Extract the [X, Y] coordinate from the center of the cell holding the provided text.  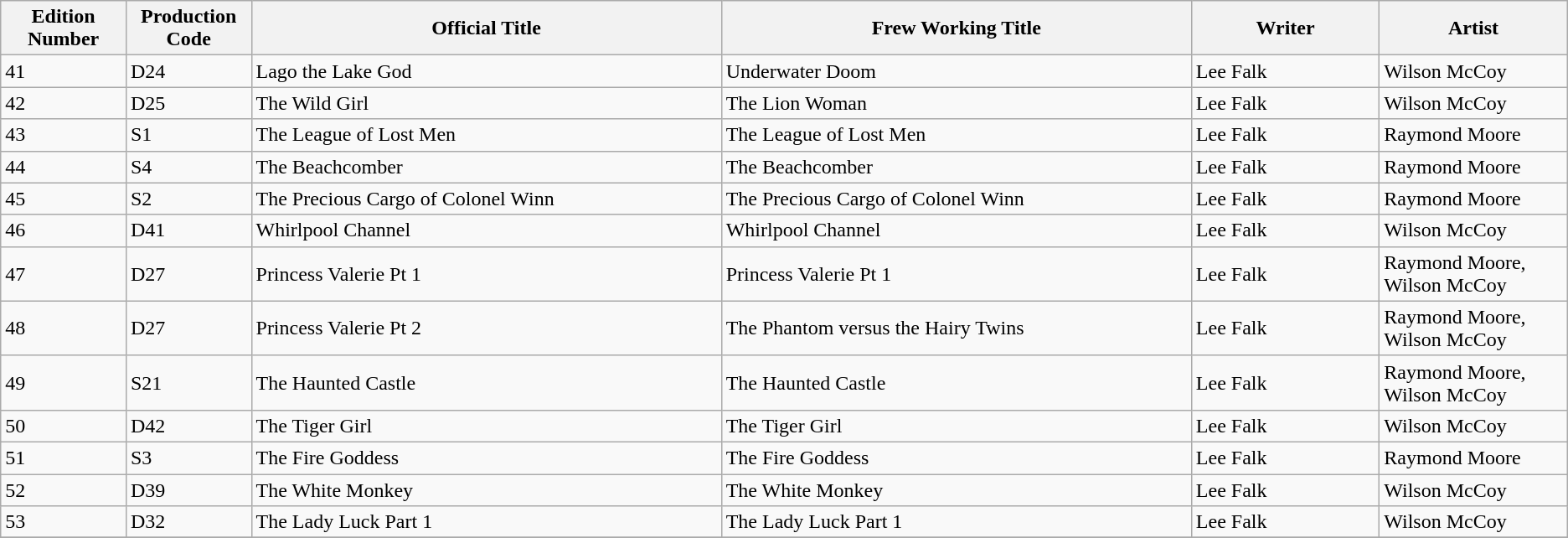
The Lion Woman [957, 103]
Lago the Lake God [486, 71]
The Phantom versus the Hairy Twins [957, 328]
S21 [188, 382]
Frew Working Title [957, 28]
S1 [188, 135]
44 [64, 167]
D24 [188, 71]
47 [64, 273]
46 [64, 230]
Artist [1473, 28]
48 [64, 328]
S4 [188, 167]
D42 [188, 426]
52 [64, 490]
45 [64, 199]
D25 [188, 103]
50 [64, 426]
43 [64, 135]
D32 [188, 522]
Official Title [486, 28]
Edition Number [64, 28]
D39 [188, 490]
51 [64, 458]
42 [64, 103]
53 [64, 522]
D41 [188, 230]
The Wild Girl [486, 103]
S3 [188, 458]
Writer [1285, 28]
49 [64, 382]
Princess Valerie Pt 2 [486, 328]
Production Code [188, 28]
Underwater Doom [957, 71]
S2 [188, 199]
41 [64, 71]
